From the cell containing the given text, extract its center point as [X, Y] coordinate. 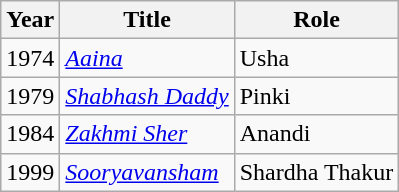
1999 [30, 172]
Zakhmi Sher [147, 134]
Shabhash Daddy [147, 96]
Usha [316, 58]
1984 [30, 134]
Year [30, 20]
1979 [30, 96]
Pinki [316, 96]
1974 [30, 58]
Anandi [316, 134]
Aaina [147, 58]
Shardha Thakur [316, 172]
Title [147, 20]
Sooryavansham [147, 172]
Role [316, 20]
